Capture the cell that displays the provided text and extract its [x, y] central coordinate. 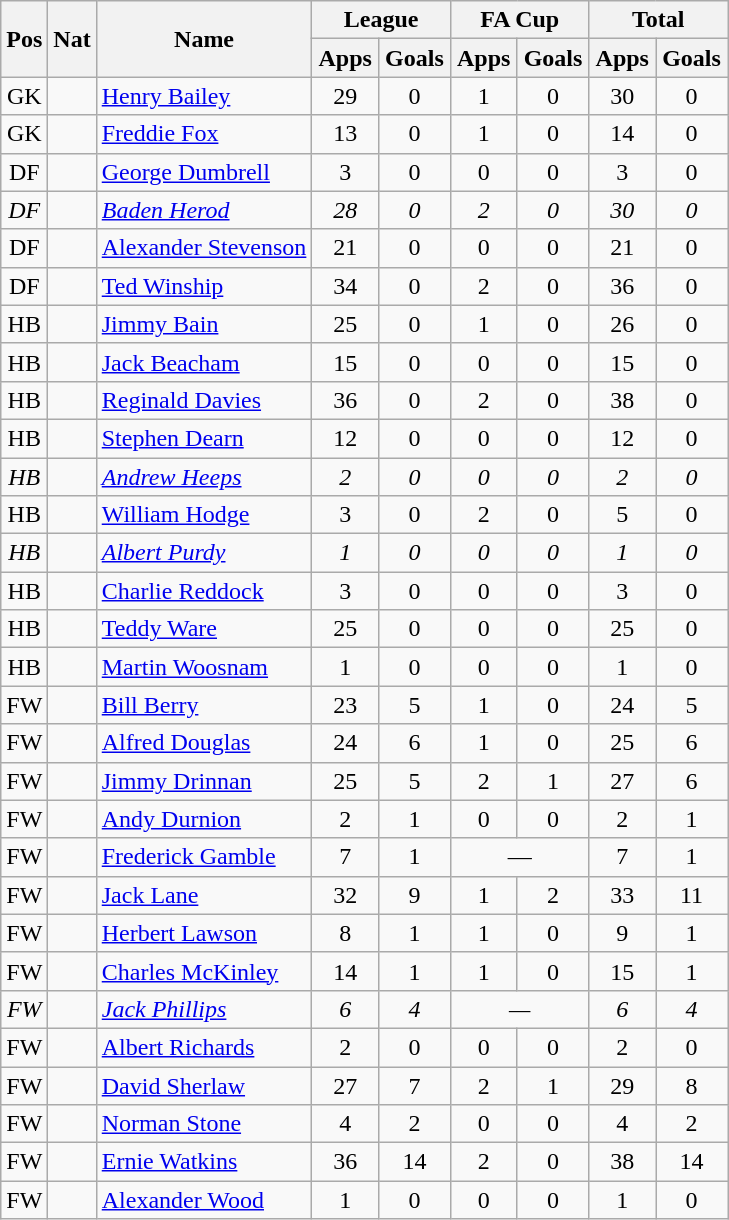
Alexander Stevenson [204, 248]
23 [346, 705]
Norman Stone [204, 1124]
Herbert Lawson [204, 933]
Alexander Wood [204, 1200]
26 [622, 324]
Jimmy Bain [204, 324]
Ernie Watkins [204, 1162]
13 [346, 134]
Alfred Douglas [204, 743]
Martin Woosnam [204, 667]
Nat [72, 39]
Reginald Davies [204, 400]
Ted Winship [204, 286]
David Sherlaw [204, 1085]
Total [658, 20]
11 [692, 895]
Name [204, 39]
32 [346, 895]
28 [346, 210]
George Dumbrell [204, 172]
Jack Phillips [204, 1009]
William Hodge [204, 515]
Jack Lane [204, 895]
Jimmy Drinnan [204, 781]
Frederick Gamble [204, 857]
Andrew Heeps [204, 477]
League [382, 20]
Henry Bailey [204, 96]
Albert Purdy [204, 553]
Pos [24, 39]
Charles McKinley [204, 971]
Albert Richards [204, 1047]
Baden Herod [204, 210]
Teddy Ware [204, 629]
Freddie Fox [204, 134]
34 [346, 286]
33 [622, 895]
Andy Durnion [204, 819]
Jack Beacham [204, 362]
Charlie Reddock [204, 591]
Bill Berry [204, 705]
Stephen Dearn [204, 438]
FA Cup [520, 20]
